Capture the cell that displays the provided text and extract its [x, y] central coordinate. 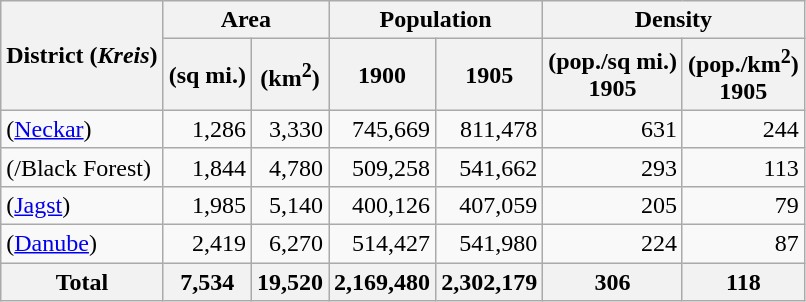
(pop./km2)1905 [743, 75]
(Jagst) [82, 205]
(/Black Forest) [82, 167]
3,330 [290, 129]
Area [246, 20]
205 [613, 205]
745,669 [382, 129]
1,844 [207, 167]
1,286 [207, 129]
5,140 [290, 205]
2,419 [207, 244]
118 [743, 282]
1905 [490, 75]
(Danube) [82, 244]
293 [613, 167]
87 [743, 244]
631 [613, 129]
1900 [382, 75]
Total [82, 282]
811,478 [490, 129]
400,126 [382, 205]
7,534 [207, 282]
6,270 [290, 244]
541,980 [490, 244]
113 [743, 167]
Population [436, 20]
306 [613, 282]
19,520 [290, 282]
407,059 [490, 205]
4,780 [290, 167]
541,662 [490, 167]
(km2) [290, 75]
District (Kreis) [82, 56]
514,427 [382, 244]
224 [613, 244]
2,302,179 [490, 282]
1,985 [207, 205]
509,258 [382, 167]
(Neckar) [82, 129]
79 [743, 205]
(sq mi.) [207, 75]
(pop./sq mi.)1905 [613, 75]
Density [674, 20]
244 [743, 129]
2,169,480 [382, 282]
